For the text-containing cell, return its midpoint in [X, Y] coordinate format. 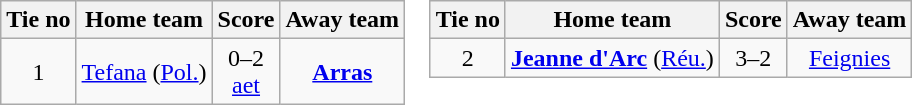
Feignies [850, 58]
0–2aet [246, 72]
2 [468, 58]
Jeanne d'Arc (Réu.) [612, 58]
3–2 [753, 58]
Arras [342, 72]
1 [38, 72]
Tefana (Pol.) [144, 72]
